Output the (x, y) coordinate of the center of the cell containing the given text.  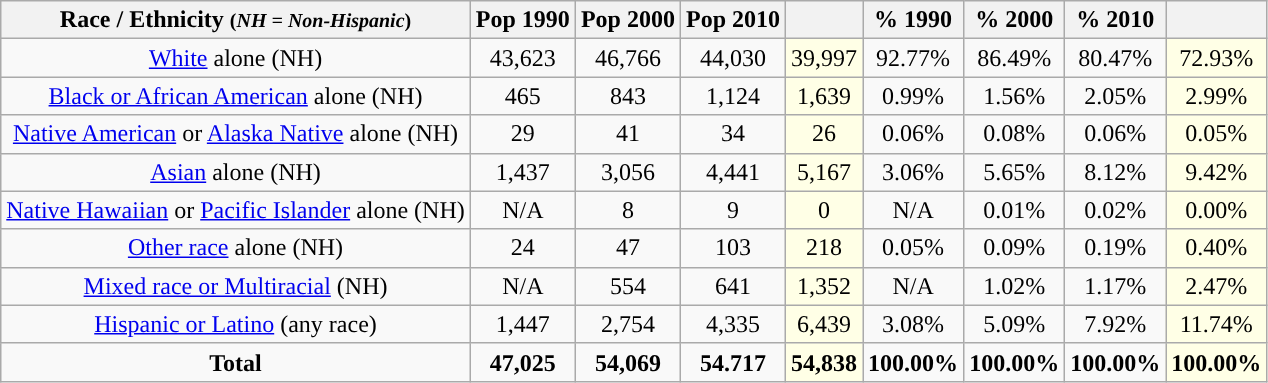
0.08% (1014, 134)
0.01% (1014, 210)
1,437 (522, 172)
0.09% (1014, 248)
54,069 (628, 362)
11.74% (1216, 324)
34 (732, 134)
8.12% (1116, 172)
24 (522, 248)
White alone (NH) (236, 58)
5,167 (824, 172)
1.56% (1014, 96)
8 (628, 210)
Hispanic or Latino (any race) (236, 324)
5.09% (1014, 324)
465 (522, 96)
1,447 (522, 324)
Asian alone (NH) (236, 172)
Black or African American alone (NH) (236, 96)
554 (628, 286)
0.19% (1116, 248)
92.77% (914, 58)
218 (824, 248)
% 2010 (1116, 20)
80.47% (1116, 58)
46,766 (628, 58)
2.47% (1216, 286)
1,124 (732, 96)
% 2000 (1014, 20)
72.93% (1216, 58)
0.99% (914, 96)
6,439 (824, 324)
0.00% (1216, 210)
39,997 (824, 58)
641 (732, 286)
1,639 (824, 96)
4,441 (732, 172)
Other race alone (NH) (236, 248)
0.02% (1116, 210)
2,754 (628, 324)
47,025 (522, 362)
Race / Ethnicity (NH = Non-Hispanic) (236, 20)
Native American or Alaska Native alone (NH) (236, 134)
Pop 2000 (628, 20)
0.40% (1216, 248)
% 1990 (914, 20)
3.06% (914, 172)
47 (628, 248)
Total (236, 362)
44,030 (732, 58)
0 (824, 210)
Native Hawaiian or Pacific Islander alone (NH) (236, 210)
43,623 (522, 58)
41 (628, 134)
2.05% (1116, 96)
9 (732, 210)
2.99% (1216, 96)
5.65% (1014, 172)
4,335 (732, 324)
Pop 1990 (522, 20)
7.92% (1116, 324)
3,056 (628, 172)
29 (522, 134)
1.02% (1014, 286)
26 (824, 134)
1,352 (824, 286)
9.42% (1216, 172)
1.17% (1116, 286)
843 (628, 96)
54,838 (824, 362)
86.49% (1014, 58)
Mixed race or Multiracial (NH) (236, 286)
Pop 2010 (732, 20)
54.717 (732, 362)
103 (732, 248)
3.08% (914, 324)
